Return [x, y] of the center of cell containing provided text 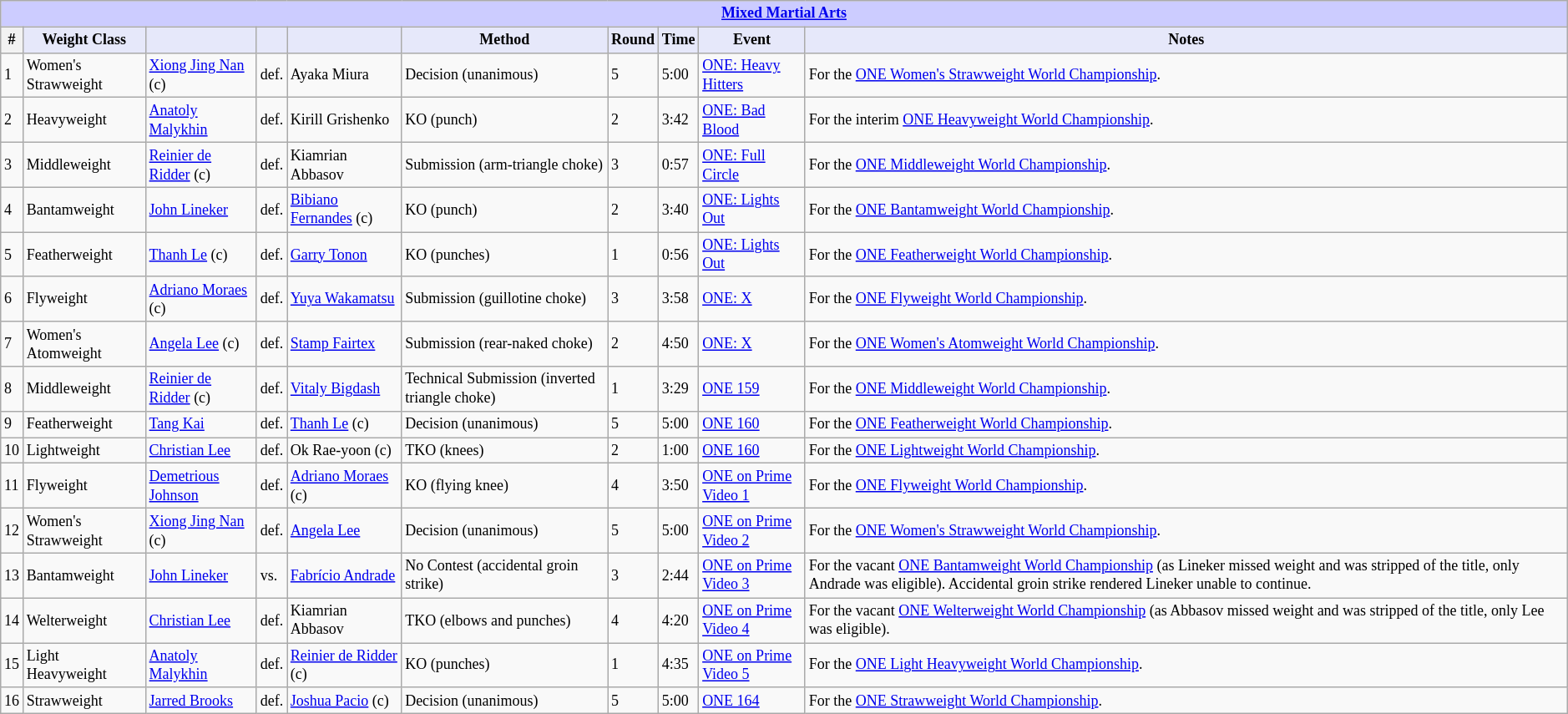
Bibiano Fernandes (c) [344, 210]
7 [12, 344]
ONE on Prime Video 5 [752, 666]
0:56 [678, 255]
# [12, 40]
For the ONE Lightweight World Championship. [1186, 451]
4:35 [678, 666]
2:44 [678, 575]
ONE on Prime Video 2 [752, 530]
ONE: Full Circle [752, 165]
0:57 [678, 165]
Garry Tonon [344, 255]
15 [12, 666]
Fabrício Andrade [344, 575]
4:50 [678, 344]
Angela Lee [344, 530]
Welterweight [83, 620]
For the ONE Light Heavyweight World Championship. [1186, 666]
For the ONE Strawweight World Championship. [1186, 700]
TKO (knees) [504, 451]
10 [12, 451]
Submission (arm-triangle choke) [504, 165]
12 [12, 530]
Joshua Pacio (c) [344, 700]
Notes [1186, 40]
Technical Submission (inverted triangle choke) [504, 389]
Kirill Grishenko [344, 120]
9 [12, 424]
3:42 [678, 120]
Event [752, 40]
3:50 [678, 486]
No Contest (accidental groin strike) [504, 575]
ONE on Prime Video 1 [752, 486]
8 [12, 389]
3:29 [678, 389]
ONE: Bad Blood [752, 120]
Heavyweight [83, 120]
Weight Class [83, 40]
Strawweight [83, 700]
KO (flying knee) [504, 486]
Time [678, 40]
16 [12, 700]
1:00 [678, 451]
3:40 [678, 210]
Submission (rear-naked choke) [504, 344]
For the ONE Bantamweight World Championship. [1186, 210]
Demetrious Johnson [200, 486]
13 [12, 575]
For the vacant ONE Welterweight World Championship (as Abbasov missed weight and was stripped of the title, only Lee was eligible). [1186, 620]
11 [12, 486]
3:58 [678, 299]
Angela Lee (c) [200, 344]
Vitaly Bigdash [344, 389]
ONE 159 [752, 389]
Light Heavyweight [83, 666]
14 [12, 620]
ONE on Prime Video 3 [752, 575]
For the ONE Women's Atomweight World Championship. [1186, 344]
Jarred Brooks [200, 700]
Lightweight [83, 451]
Ok Rae-yoon (c) [344, 451]
Submission (guillotine choke) [504, 299]
Mixed Martial Arts [784, 13]
TKO (elbows and punches) [504, 620]
Round [633, 40]
vs. [271, 575]
4:20 [678, 620]
Method [504, 40]
Ayaka Miura [344, 75]
ONE on Prime Video 4 [752, 620]
Tang Kai [200, 424]
Stamp Fairtex [344, 344]
ONE 164 [752, 700]
ONE: Heavy Hitters [752, 75]
6 [12, 299]
For the interim ONE Heavyweight World Championship. [1186, 120]
Women's Atomweight [83, 344]
Yuya Wakamatsu [344, 299]
